Determine the (X, Y) coordinate at the center of the cell enclosing the given text.  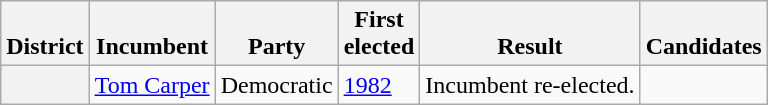
Candidates (704, 34)
Democratic (276, 85)
Result (530, 34)
District (45, 34)
Party (276, 34)
Incumbent re-elected. (530, 85)
Firstelected (379, 34)
Tom Carper (152, 85)
Incumbent (152, 34)
1982 (379, 85)
